Return the (x, y) coordinate for the center point of the cell that contains the specified text.  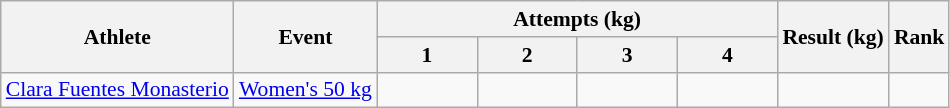
Women's 50 kg (306, 90)
Event (306, 36)
2 (527, 55)
4 (727, 55)
1 (427, 55)
3 (627, 55)
Attempts (kg) (577, 19)
Athlete (118, 36)
Clara Fuentes Monasterio (118, 90)
Result (kg) (832, 36)
Rank (920, 36)
